Extract the [x, y] coordinate from the center of the cell holding the provided text.  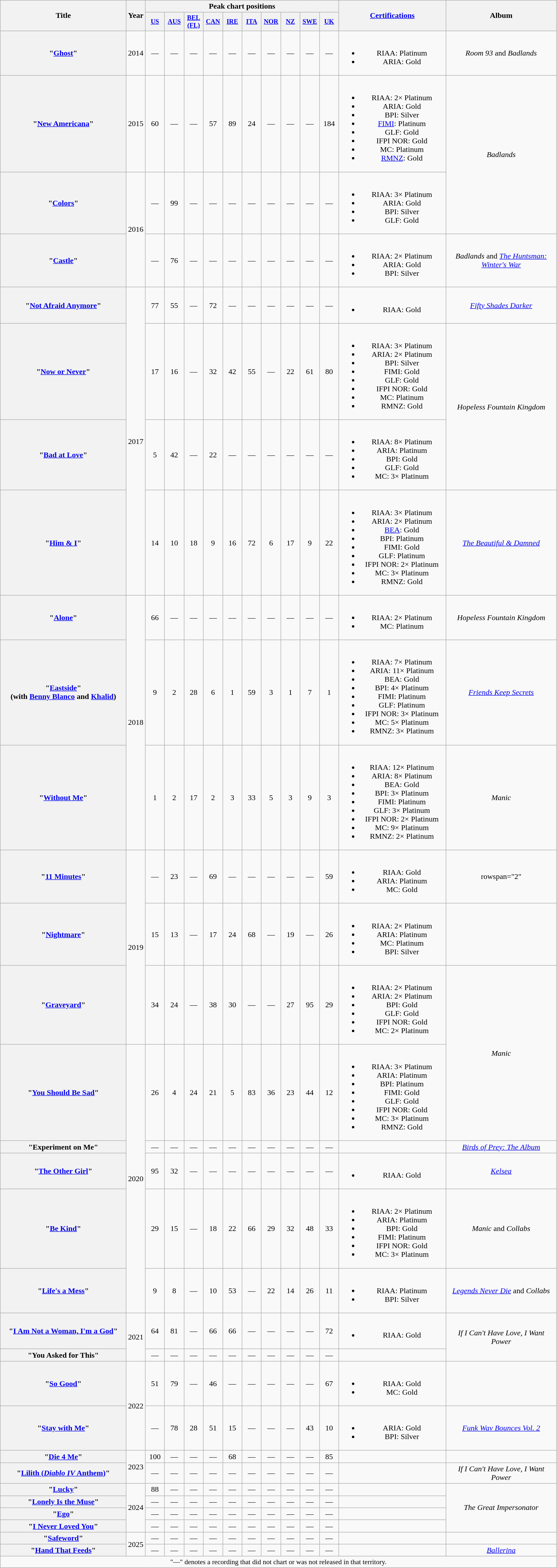
Funk Wav Bounces Vol. 2 [501, 1428]
BEL(FL) [193, 22]
Peak chart positions [242, 6]
Title [63, 16]
2015 [136, 124]
RIAA: 2× PlatinumARIA: GoldBPI: SilverFIMI: PlatinumGLF: GoldIFPI NOR: GoldMC: PlatinumRMNZ: Gold [392, 124]
Certifications [392, 16]
46 [213, 1384]
Manic and Collabs [501, 1229]
rowspan="2" [501, 876]
11 [329, 1291]
2025 [136, 1544]
CAN [213, 22]
Birds of Prey: The Album [501, 1147]
53 [232, 1291]
79 [174, 1384]
99 [174, 203]
13 [174, 934]
RIAA: 2× PlatinumARIA: PlatinumMC: PlatinumBPI: Silver [392, 934]
RIAA: GoldMC: Gold [392, 1384]
Badlands and The Huntsman: Winter's War [501, 260]
NZ [290, 22]
"Alone" [63, 618]
AUS [174, 22]
RIAA: 3× PlatinumARIA: GoldBPI: SilverGLF: Gold [392, 203]
"Lucky" [63, 1489]
"The Other Girl" [63, 1171]
89 [232, 124]
7 [310, 693]
RIAA: 2× PlatinumARIA: 2× PlatinumBPI: GoldGLF: GoldIFPI NOR: GoldMC: 2× Platinum [392, 1005]
RIAA: PlatinumBPI: Silver [392, 1291]
184 [329, 124]
IRE [232, 22]
76 [174, 260]
88 [155, 1489]
RIAA: 8× PlatinumARIA: PlatinumBPI: GoldGLF: GoldMC: 3× Platinum [392, 455]
"Safeword" [63, 1538]
8 [174, 1291]
The Beautiful & Damned [501, 543]
"Colors" [63, 203]
64 [155, 1331]
RIAA: 12× PlatinumARIA: 8× PlatinumBEA: GoldBPI: 3× PlatinumFIMI: PlatinumGLF: 3× PlatinumIFPI NOR: 2× PlatinumMC: 9× PlatinumRMNZ: 2× Platinum [392, 797]
"Him & I" [63, 543]
"You Should Be Sad" [63, 1092]
"Graveyard" [63, 1005]
2016 [136, 230]
US [155, 22]
"Hand That Feeds" [63, 1550]
27 [290, 1005]
"Experiment on Me" [63, 1147]
Kelsea [501, 1171]
RIAA: PlatinumARIA: Gold [392, 53]
RIAA: 3× PlatinumARIA: PlatinumBPI: PlatinumFIMI: GoldGLF: GoldIFPI NOR: GoldMC: 3× PlatinumRMNZ: Gold [392, 1092]
2014 [136, 53]
2022 [136, 1406]
34 [155, 1005]
36 [271, 1092]
2018 [136, 723]
60 [155, 124]
38 [213, 1005]
77 [155, 305]
RIAA: 7× PlatinumARIA: 11× PlatinumBEA: GoldBPI: 4× PlatinumFIMI: PlatinumGLF: PlatinumIFPI NOR: 3× PlatinumMC: 5× PlatinumRMNZ: 3× Platinum [392, 693]
"Die 4 Me" [63, 1457]
21 [213, 1092]
"Not Afraid Anymore" [63, 305]
78 [174, 1428]
UK [329, 22]
"Without Me" [63, 797]
The Great Impersonator [501, 1508]
"Castle" [63, 260]
ARIA: GoldBPI: Silver [392, 1428]
Friends Keep Secrets [501, 693]
"I Never Loved You" [63, 1526]
Fifty Shades Darker [501, 305]
RIAA: 2× PlatinumMC: Platinum [392, 618]
"—" denotes a recording that did not chart or was not released in that territory. [278, 1562]
"Stay with Me" [63, 1428]
67 [329, 1384]
2021 [136, 1337]
"You Asked for This" [63, 1355]
RIAA: 2× PlatinumARIA: GoldBPI: Silver [392, 260]
80 [329, 371]
2023 [136, 1467]
57 [213, 124]
SWE [310, 22]
"Now or Never" [63, 371]
100 [155, 1457]
"New Americana" [63, 124]
"Lonely Is the Muse" [63, 1502]
"Ego" [63, 1514]
RIAA: 2× PlatinumARIA: PlatinumBPI: GoldFIMI: PlatinumIFPI NOR: GoldMC: 3× Platinum [392, 1229]
48 [310, 1229]
2024 [136, 1508]
30 [232, 1005]
12 [329, 1092]
4 [174, 1092]
43 [310, 1428]
RIAA: 3× PlatinumARIA: 2× PlatinumBPI: SilverFIMI: GoldGLF: GoldIFPI NOR: GoldMC: PlatinumRMNZ: Gold [392, 371]
"Nightmare" [63, 934]
Album [501, 16]
"Be Kind" [63, 1229]
Room 93 and Badlands [501, 53]
69 [213, 876]
81 [174, 1331]
Year [136, 16]
"Eastside"(with Benny Blanco and Khalid) [63, 693]
61 [310, 371]
"Life's a Mess" [63, 1291]
44 [310, 1092]
"Lilith (Diablo IV Anthem)" [63, 1473]
"I Am Not a Woman, I'm a God" [63, 1331]
"Ghost" [63, 53]
ITA [252, 22]
2019 [136, 947]
"So Good" [63, 1384]
RIAA: GoldARIA: PlatinumMC: Gold [392, 876]
Badlands [501, 155]
85 [329, 1457]
2017 [136, 441]
Ballerina [501, 1550]
"Bad at Love" [63, 455]
RIAA: 3× PlatinumARIA: 2× PlatinumBEA: GoldBPI: PlatinumFIMI: GoldGLF: PlatinumIFPI NOR: 2× PlatinumMC: 3× PlatinumRMNZ: Gold [392, 543]
Legends Never Die and Collabs [501, 1291]
2020 [136, 1178]
"11 Minutes" [63, 876]
19 [290, 934]
83 [252, 1092]
NOR [271, 22]
